Capture the cell that displays the provided text and extract its (x, y) central coordinate. 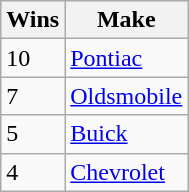
Oldsmobile (126, 96)
Make (126, 20)
Buick (126, 134)
7 (33, 96)
Pontiac (126, 58)
4 (33, 172)
10 (33, 58)
5 (33, 134)
Chevrolet (126, 172)
Wins (33, 20)
